Extract the (X, Y) coordinate from the center of the cell holding the provided text.  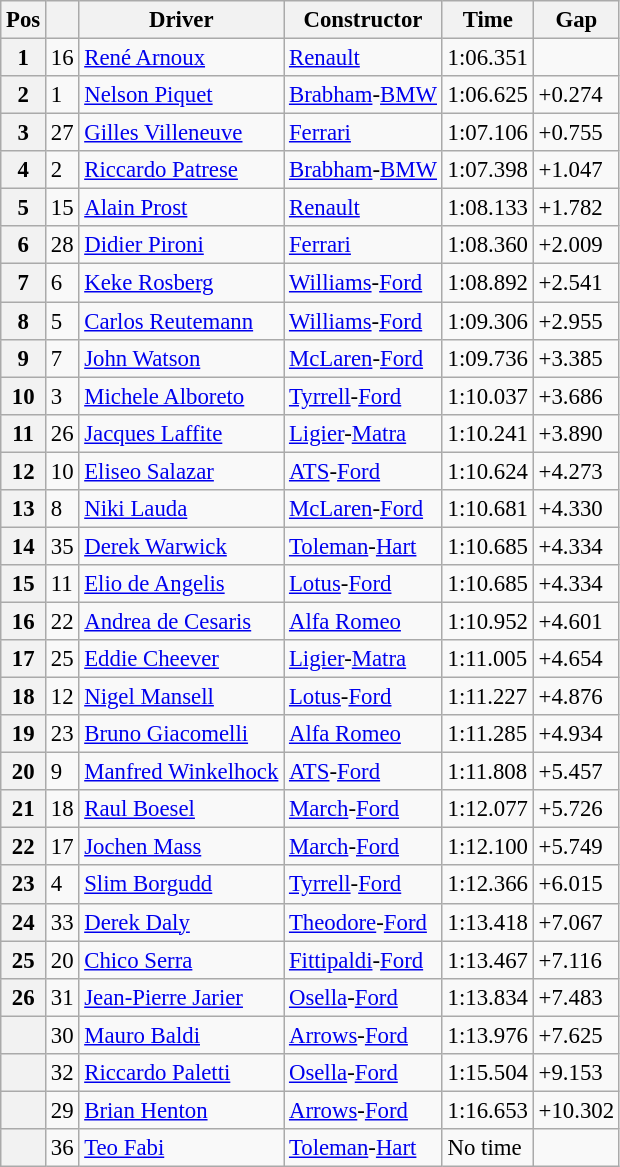
Derek Daly (182, 922)
30 (62, 1035)
Riccardo Patrese (182, 170)
Niki Lauda (182, 509)
+0.274 (576, 95)
1:07.398 (488, 170)
+6.015 (576, 885)
Elio de Angelis (182, 584)
1:12.077 (488, 809)
Michele Alboreto (182, 396)
1:08.133 (488, 208)
28 (62, 245)
24 (24, 922)
Jacques Laffite (182, 433)
Gap (576, 20)
+4.876 (576, 697)
+2.541 (576, 283)
1:06.625 (488, 95)
Nigel Mansell (182, 697)
Manfred Winkelhock (182, 772)
+2.955 (576, 321)
1:11.808 (488, 772)
1:11.005 (488, 659)
Bruno Giacomelli (182, 734)
Nelson Piquet (182, 95)
14 (24, 546)
+1.047 (576, 170)
John Watson (182, 358)
Mauro Baldi (182, 1035)
1:10.624 (488, 471)
35 (62, 546)
Jochen Mass (182, 847)
Didier Pironi (182, 245)
1:10.681 (488, 509)
1:13.834 (488, 997)
Raul Boesel (182, 809)
+5.749 (576, 847)
27 (62, 133)
Eddie Cheever (182, 659)
Chico Serra (182, 960)
+5.726 (576, 809)
1:11.227 (488, 697)
+9.153 (576, 1073)
Gilles Villeneuve (182, 133)
Time (488, 20)
+4.273 (576, 471)
No time (488, 1148)
+3.686 (576, 396)
+7.067 (576, 922)
33 (62, 922)
13 (24, 509)
Slim Borgudd (182, 885)
19 (24, 734)
36 (62, 1148)
1:12.366 (488, 885)
1:12.100 (488, 847)
1:13.467 (488, 960)
1:10.037 (488, 396)
1:10.241 (488, 433)
+4.601 (576, 621)
29 (62, 1110)
1:08.892 (488, 283)
+1.782 (576, 208)
1:10.952 (488, 621)
Pos (24, 20)
+10.302 (576, 1110)
1:11.285 (488, 734)
+2.009 (576, 245)
+5.457 (576, 772)
1:09.736 (488, 358)
Constructor (364, 20)
Brian Henton (182, 1110)
Driver (182, 20)
31 (62, 997)
1:16.653 (488, 1110)
Teo Fabi (182, 1148)
+7.116 (576, 960)
Carlos Reutemann (182, 321)
21 (24, 809)
1:13.418 (488, 922)
+7.483 (576, 997)
+3.890 (576, 433)
Derek Warwick (182, 546)
1:13.976 (488, 1035)
+0.755 (576, 133)
Eliseo Salazar (182, 471)
1:09.306 (488, 321)
+4.934 (576, 734)
+4.654 (576, 659)
Jean-Pierre Jarier (182, 997)
1:08.360 (488, 245)
Alain Prost (182, 208)
32 (62, 1073)
+3.385 (576, 358)
1:15.504 (488, 1073)
Andrea de Cesaris (182, 621)
+4.330 (576, 509)
+7.625 (576, 1035)
1:06.351 (488, 58)
Fittipaldi-Ford (364, 960)
Riccardo Paletti (182, 1073)
1:07.106 (488, 133)
René Arnoux (182, 58)
Theodore-Ford (364, 922)
Keke Rosberg (182, 283)
